Determine the [X, Y] coordinate at the center of the cell enclosing the given text.  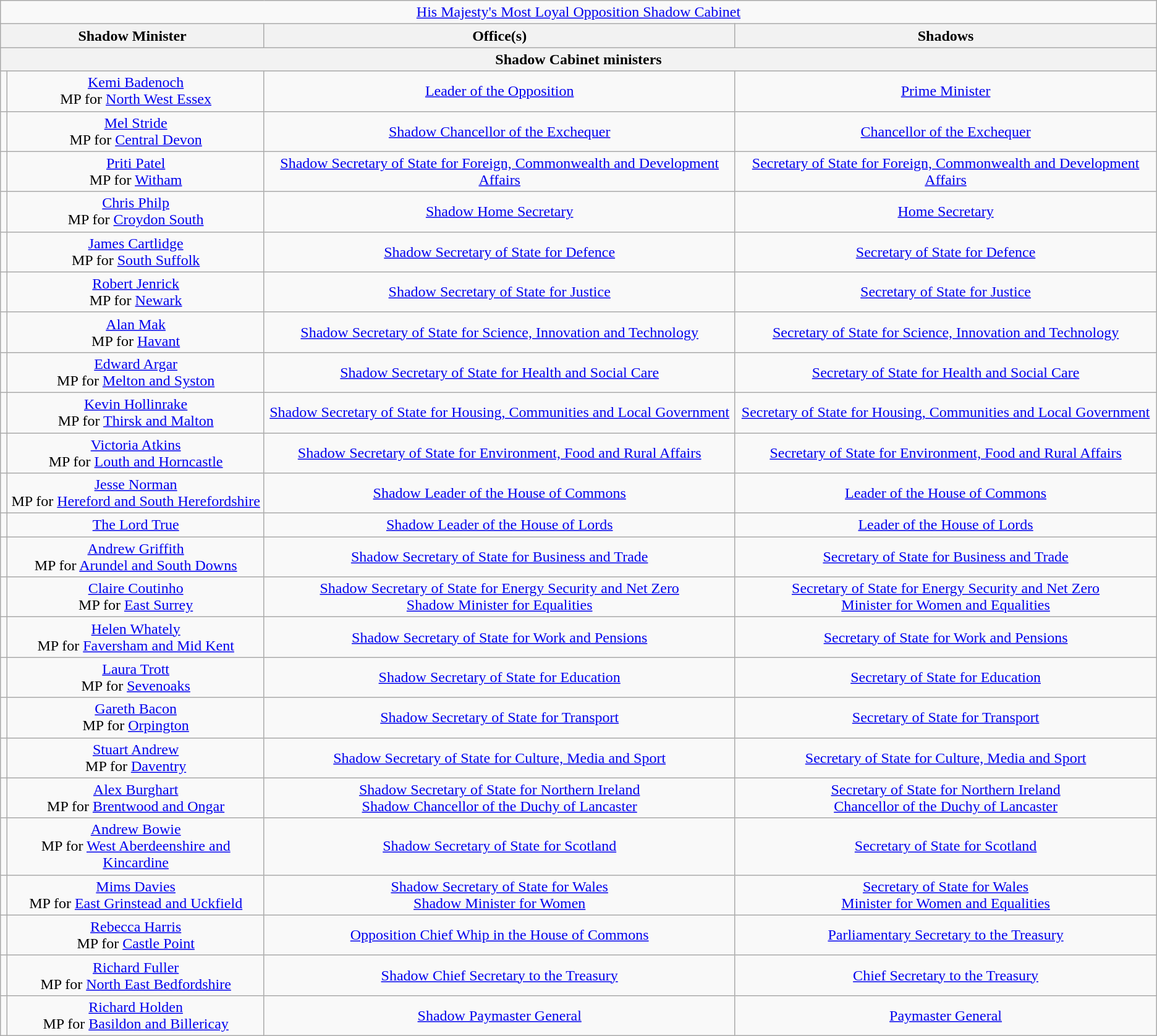
Secretary of State for Education [946, 677]
Shadow Secretary of State for Work and Pensions [499, 638]
Laura TrottMP for Sevenoaks [136, 677]
Shadow Cabinet ministers [578, 59]
Shadow Secretary of State for Justice [499, 292]
Secretary of State for Defence [946, 252]
Leader of the House of Lords [946, 525]
James CartlidgeMP for South Suffolk [136, 252]
Shadow Paymaster General [499, 1016]
Andrew BowieMP for West Aberdeenshire and Kincardine [136, 846]
Mims DaviesMP for East Grinstead and Uckfield [136, 895]
Chief Secretary to the Treasury [946, 975]
Shadow Secretary of State for Defence [499, 252]
Richard FullerMP for North East Bedfordshire [136, 975]
Secretary of State for Environment, Food and Rural Affairs [946, 452]
Home Secretary [946, 211]
Shadow Secretary of State for Business and Trade [499, 557]
Secretary of State for Health and Social Care [946, 372]
Secretary of State for Housing, Communities and Local Government [946, 413]
Parliamentary Secretary to the Treasury [946, 935]
Shadow Chancellor of the Exchequer [499, 131]
Edward ArgarMP for Melton and Syston [136, 372]
Jesse NormanMP for Hereford and South Herefordshire [136, 493]
Secretary of State for Science, Innovation and Technology [946, 332]
Stuart AndrewMP for Daventry [136, 757]
Rebecca HarrisMP for Castle Point [136, 935]
Secretary of State for Foreign, Commonwealth and Development Affairs [946, 172]
Shadow Leader of the House of Lords [499, 525]
Shadow Secretary of State for Housing, Communities and Local Government [499, 413]
Alan MakMP for Havant [136, 332]
Kemi BadenochMP for North West Essex [136, 91]
Robert JenrickMP for Newark [136, 292]
Secretary of State for WalesMinister for Women and Equalities [946, 895]
Secretary of State for Justice [946, 292]
Shadow Secretary of State for Foreign, Commonwealth and Development Affairs [499, 172]
Opposition Chief Whip in the House of Commons [499, 935]
Shadow Minister [132, 36]
Shadow Chief Secretary to the Treasury [499, 975]
Victoria AtkinsMP for Louth and Horncastle [136, 452]
Shadow Secretary of State for WalesShadow Minister for Women [499, 895]
Secretary of State for Work and Pensions [946, 638]
Richard HoldenMP for Basildon and Billericay [136, 1016]
Shadow Secretary of State for Health and Social Care [499, 372]
His Majesty's Most Loyal Opposition Shadow Cabinet [578, 12]
Leader of the House of Commons [946, 493]
Alex BurghartMP for Brentwood and Ongar [136, 798]
Shadow Secretary of State for Culture, Media and Sport [499, 757]
Priti PatelMP for Witham [136, 172]
Shadow Secretary of State for Science, Innovation and Technology [499, 332]
Shadows [946, 36]
Secretary of State for Transport [946, 718]
Prime Minister [946, 91]
Chris PhilpMP for Croydon South [136, 211]
Gareth BaconMP for Orpington [136, 718]
Shadow Secretary of State for Energy Security and Net ZeroShadow Minister for Equalities [499, 597]
Claire CoutinhoMP for East Surrey [136, 597]
Paymaster General [946, 1016]
The Lord True [136, 525]
Leader of the Opposition [499, 91]
Secretary of State for Northern IrelandChancellor of the Duchy of Lancaster [946, 798]
Mel StrideMP for Central Devon [136, 131]
Shadow Home Secretary [499, 211]
Shadow Leader of the House of Commons [499, 493]
Shadow Secretary of State for Transport [499, 718]
Shadow Secretary of State for Environment, Food and Rural Affairs [499, 452]
Office(s) [499, 36]
Andrew GriffithMP for Arundel and South Downs [136, 557]
Secretary of State for Energy Security and Net ZeroMinister for Women and Equalities [946, 597]
Shadow Secretary of State for Education [499, 677]
Chancellor of the Exchequer [946, 131]
Secretary of State for Business and Trade [946, 557]
Shadow Secretary of State for Scotland [499, 846]
Shadow Secretary of State for Northern IrelandShadow Chancellor of the Duchy of Lancaster [499, 798]
Helen WhatelyMP for Faversham and Mid Kent [136, 638]
Kevin HollinrakeMP for Thirsk and Malton [136, 413]
Secretary of State for Culture, Media and Sport [946, 757]
Secretary of State for Scotland [946, 846]
